Output the (x, y) coordinate of the center of the cell containing the given text.  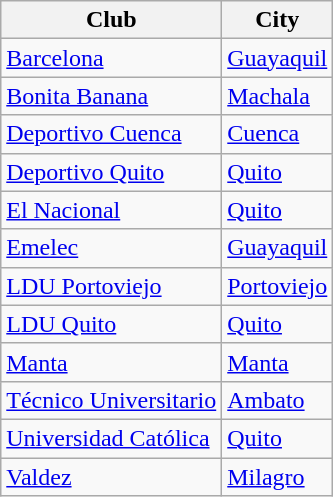
Milagro (278, 477)
Ambato (278, 400)
Bonita Banana (112, 96)
City (278, 20)
Barcelona (112, 58)
Deportivo Cuenca (112, 134)
Machala (278, 96)
Deportivo Quito (112, 172)
El Nacional (112, 210)
Portoviejo (278, 286)
Técnico Universitario (112, 400)
Universidad Católica (112, 438)
Emelec (112, 248)
LDU Quito (112, 324)
LDU Portoviejo (112, 286)
Valdez (112, 477)
Cuenca (278, 134)
Club (112, 20)
